Find where the given text appears and provide that cell's center as [x, y] coordinate. 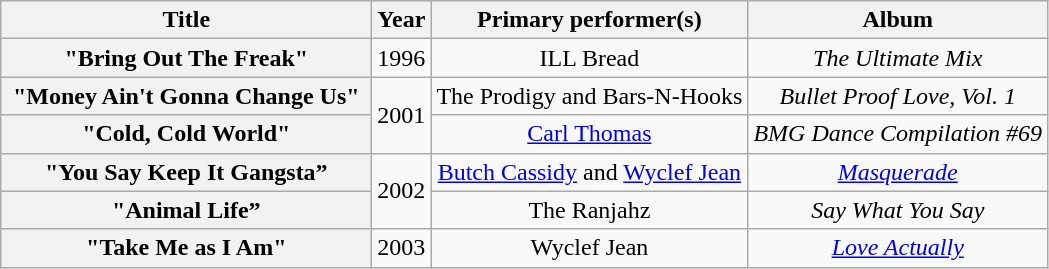
"Money Ain't Gonna Change Us" [186, 96]
Title [186, 20]
"Take Me as I Am" [186, 248]
2002 [402, 191]
"Cold, Cold World" [186, 134]
The Ranjahz [590, 210]
Album [898, 20]
1996 [402, 58]
"You Say Keep It Gangsta” [186, 172]
Wyclef Jean [590, 248]
Year [402, 20]
ILL Bread [590, 58]
2001 [402, 115]
"Bring Out The Freak" [186, 58]
Say What You Say [898, 210]
Masquerade [898, 172]
Carl Thomas [590, 134]
The Prodigy and Bars-N-Hooks [590, 96]
"Animal Life” [186, 210]
The Ultimate Mix [898, 58]
BMG Dance Compilation #69 [898, 134]
Bullet Proof Love, Vol. 1 [898, 96]
Love Actually [898, 248]
Primary performer(s) [590, 20]
2003 [402, 248]
Butch Cassidy and Wyclef Jean [590, 172]
